Determine the (X, Y) coordinate at the center of the cell enclosing the given text.  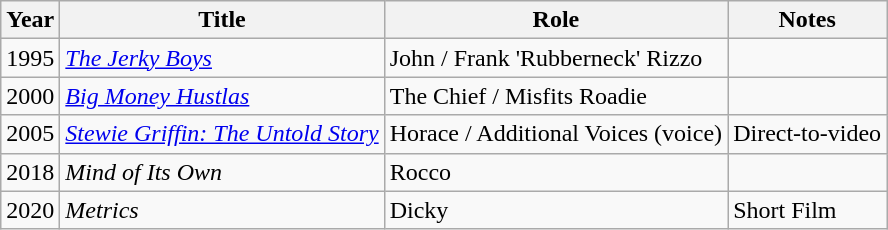
Mind of Its Own (222, 172)
2000 (30, 96)
The Chief / Misfits Roadie (556, 96)
2020 (30, 210)
Year (30, 20)
Role (556, 20)
Big Money Hustlas (222, 96)
Direct-to-video (808, 134)
2005 (30, 134)
Horace / Additional Voices (voice) (556, 134)
John / Frank 'Rubberneck' Rizzo (556, 58)
Dicky (556, 210)
1995 (30, 58)
The Jerky Boys (222, 58)
Rocco (556, 172)
Notes (808, 20)
Stewie Griffin: The Untold Story (222, 134)
Short Film (808, 210)
Metrics (222, 210)
Title (222, 20)
2018 (30, 172)
